From the cell containing the given text, extract its center point as (X, Y) coordinate. 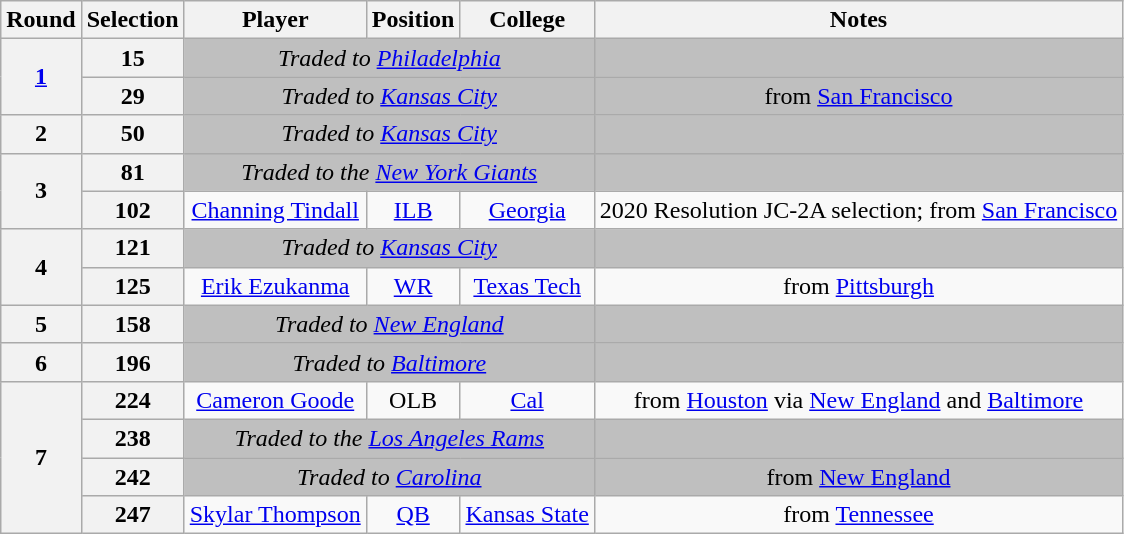
125 (132, 286)
6 (41, 362)
from Tennessee (858, 515)
Traded to the Los Angeles Rams (389, 438)
Position (413, 20)
Selection (132, 20)
Erik Ezukanma (275, 286)
7 (41, 457)
College (527, 20)
81 (132, 172)
from San Francisco (858, 96)
WR (413, 286)
from New England (858, 477)
3 (41, 191)
158 (132, 324)
Notes (858, 20)
Texas Tech (527, 286)
Traded to Baltimore (389, 362)
ILB (413, 210)
224 (132, 400)
Player (275, 20)
Channing Tindall (275, 210)
29 (132, 96)
1 (41, 77)
QB (413, 515)
4 (41, 267)
15 (132, 58)
5 (41, 324)
Cal (527, 400)
238 (132, 438)
Round (41, 20)
196 (132, 362)
247 (132, 515)
121 (132, 248)
Cameron Goode (275, 400)
from Pittsburgh (858, 286)
2 (41, 134)
50 (132, 134)
Skylar Thompson (275, 515)
102 (132, 210)
Traded to the New York Giants (389, 172)
Traded to Carolina (389, 477)
Georgia (527, 210)
242 (132, 477)
Kansas State (527, 515)
Traded to Philadelphia (389, 58)
2020 Resolution JC-2A selection; from San Francisco (858, 210)
from Houston via New England and Baltimore (858, 400)
OLB (413, 400)
Traded to New England (389, 324)
